Pinpoint the cell where the given text exists, returning its (x, y) midpoint coordinate. 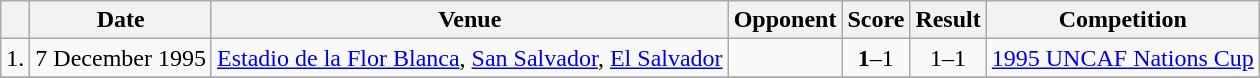
Score (876, 20)
Opponent (785, 20)
1995 UNCAF Nations Cup (1122, 58)
Date (121, 20)
Competition (1122, 20)
1. (16, 58)
7 December 1995 (121, 58)
Result (948, 20)
Venue (470, 20)
Estadio de la Flor Blanca, San Salvador, El Salvador (470, 58)
